Find where the given text appears and provide that cell's center as [x, y] coordinate. 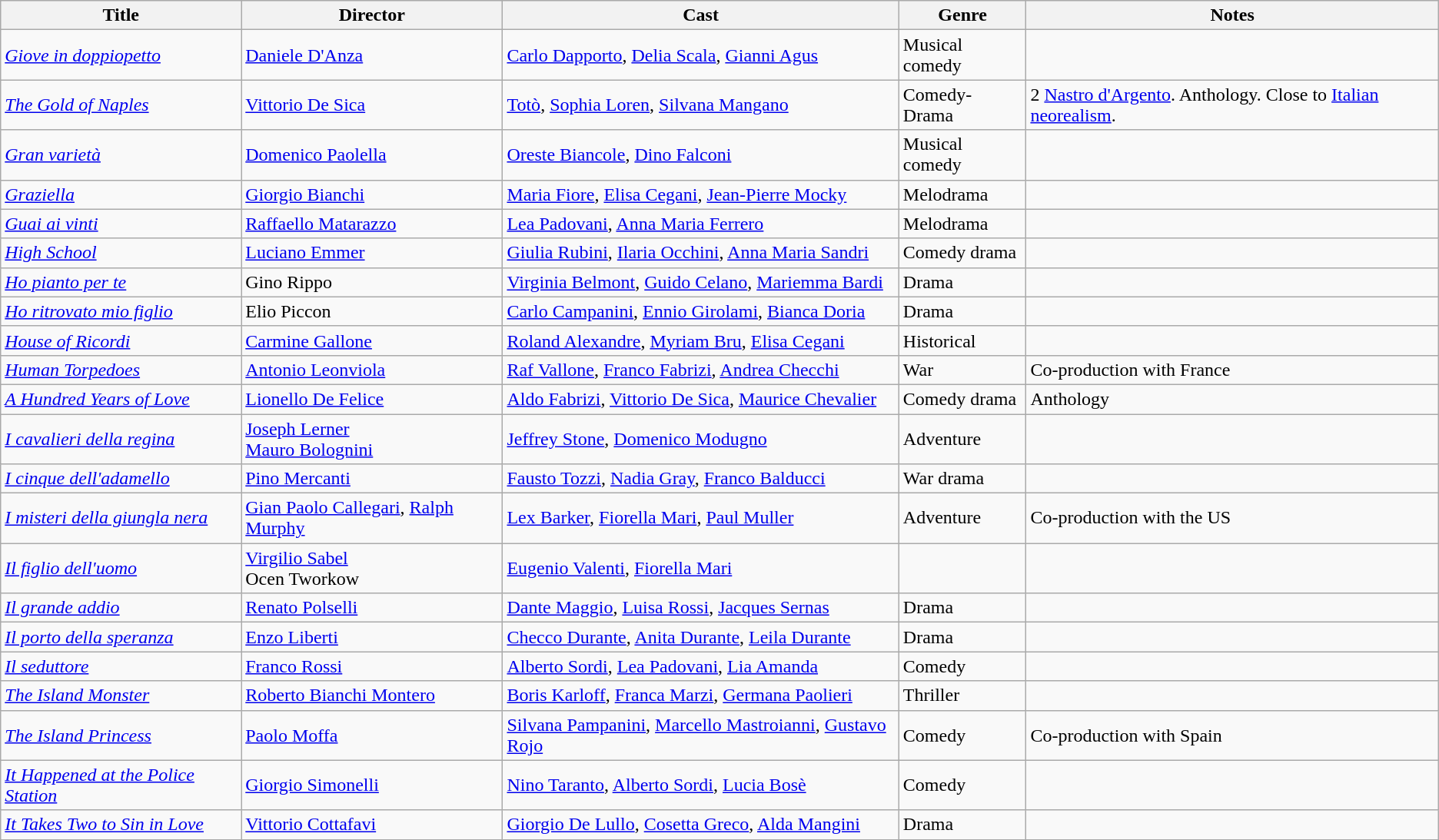
Aldo Fabrizi, Vittorio De Sica, Maurice Chevalier [701, 399]
Graziella [121, 194]
Anthology [1232, 399]
Nino Taranto, Alberto Sordi, Lucia Bosè [701, 785]
Historical [962, 340]
High School [121, 253]
The Island Princess [121, 735]
Gian Paolo Callegari, Ralph Murphy [372, 518]
Cast [701, 15]
Carlo Campanini, Ennio Girolami, Bianca Doria [701, 311]
Il seduttore [121, 666]
Raffaello Matarazzo [372, 224]
Comedy-Drama [962, 105]
Jeffrey Stone, Domenico Modugno [701, 438]
Checco Durante, Anita Durante, Leila Durante [701, 637]
Fausto Tozzi, Nadia Gray, Franco Balducci [701, 479]
Giorgio De Lullo, Cosetta Greco, Alda Mangini [701, 825]
Carmine Gallone [372, 340]
Guai ai vinti [121, 224]
The Gold of Naples [121, 105]
I cavalieri della regina [121, 438]
Virginia Belmont, Guido Celano, Mariemma Bardi [701, 282]
Maria Fiore, Elisa Cegani, Jean-Pierre Mocky [701, 194]
Elio Piccon [372, 311]
Oreste Biancole, Dino Falconi [701, 155]
Notes [1232, 15]
Ho ritrovato mio figlio [121, 311]
Vittorio De Sica [372, 105]
Vittorio Cottafavi [372, 825]
Enzo Liberti [372, 637]
2 Nastro d'Argento. Anthology. Close to Italian neorealism. [1232, 105]
War [962, 370]
Domenico Paolella [372, 155]
Joseph LernerMauro Bolognini [372, 438]
It Happened at the Police Station [121, 785]
A Hundred Years of Love [121, 399]
Daniele D'Anza [372, 55]
Alberto Sordi, Lea Padovani, Lia Amanda [701, 666]
Giorgio Bianchi [372, 194]
Lex Barker, Fiorella Mari, Paul Muller [701, 518]
Thriller [962, 696]
I cinque dell'adamello [121, 479]
Franco Rossi [372, 666]
Il porto della speranza [121, 637]
Raf Vallone, Franco Fabrizi, Andrea Checchi [701, 370]
I misteri della giungla nera [121, 518]
Luciano Emmer [372, 253]
Co-production with the US [1232, 518]
Title [121, 15]
House of Ricordi [121, 340]
Co-production with Spain [1232, 735]
Human Torpedoes [121, 370]
Paolo Moffa [372, 735]
Il grande addio [121, 608]
Pino Mercanti [372, 479]
Genre [962, 15]
The Island Monster [121, 696]
Silvana Pampanini, Marcello Mastroianni, Gustavo Rojo [701, 735]
Co-production with France [1232, 370]
Ho pianto per te [121, 282]
Gran varietà [121, 155]
Totò, Sophia Loren, Silvana Mangano [701, 105]
Il figlio dell'uomo [121, 569]
Renato Polselli [372, 608]
Roland Alexandre, Myriam Bru, Elisa Cegani [701, 340]
Boris Karloff, Franca Marzi, Germana Paolieri [701, 696]
Giorgio Simonelli [372, 785]
Antonio Leonviola [372, 370]
Eugenio Valenti, Fiorella Mari [701, 569]
It Takes Two to Sin in Love [121, 825]
War drama [962, 479]
Giulia Rubini, Ilaria Occhini, Anna Maria Sandri [701, 253]
Lea Padovani, Anna Maria Ferrero [701, 224]
Dante Maggio, Luisa Rossi, Jacques Sernas [701, 608]
Lionello De Felice [372, 399]
Giove in doppiopetto [121, 55]
Gino Rippo [372, 282]
Carlo Dapporto, Delia Scala, Gianni Agus [701, 55]
Roberto Bianchi Montero [372, 696]
Virgilio SabelOcen Tworkow [372, 569]
Director [372, 15]
